Provide the [X, Y] coordinate of the cell's center where the given text is located.  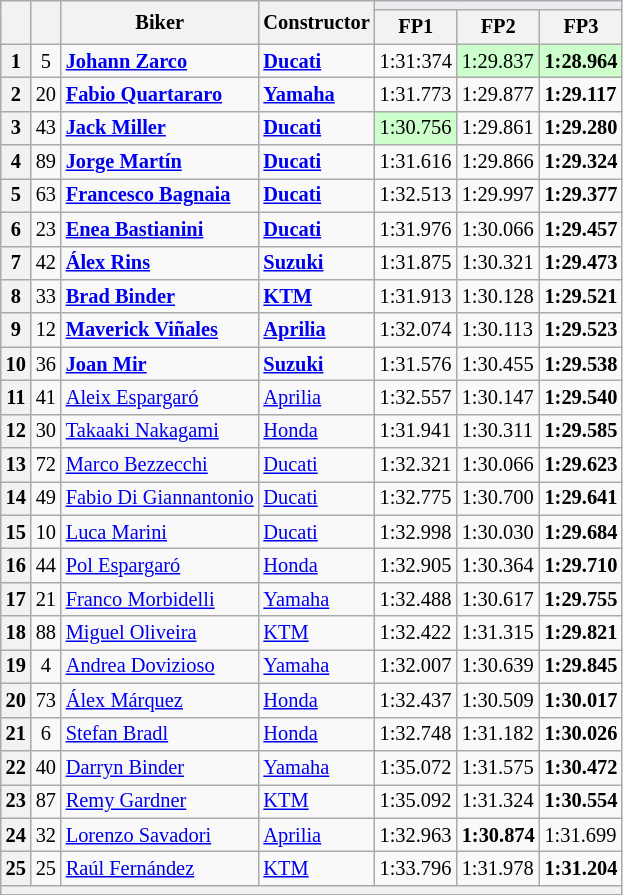
1:30.700 [498, 498]
Maverick Viñales [160, 330]
Raúl Fernández [160, 868]
1:31.576 [416, 364]
1:32.905 [416, 565]
1:29.538 [582, 364]
1:31.575 [498, 767]
FP2 [498, 27]
Miguel Oliveira [160, 633]
15 [16, 532]
Fabio Quartararo [160, 94]
Stefan Bradl [160, 734]
Aleix Espargaró [160, 397]
Franco Morbidelli [160, 599]
Lorenzo Savadori [160, 835]
1:29.585 [582, 431]
1:29.457 [582, 229]
17 [16, 599]
1:29.866 [498, 162]
1:29.521 [582, 296]
1:35.072 [416, 767]
14 [16, 498]
7 [16, 263]
1:32.321 [416, 465]
Jorge Martín [160, 162]
1:29.755 [582, 599]
1:29.540 [582, 397]
1:30.364 [498, 565]
1:30.026 [582, 734]
FP3 [582, 27]
1:29.821 [582, 633]
44 [46, 565]
2 [16, 94]
1:31.204 [582, 868]
FP1 [416, 27]
1:29.280 [582, 128]
1:29.845 [582, 666]
1:31.978 [498, 868]
1:32.513 [416, 195]
1:30.874 [498, 835]
1:31.315 [498, 633]
1:32.488 [416, 599]
11 [16, 397]
33 [46, 296]
1:29.473 [582, 263]
1:30.455 [498, 364]
40 [46, 767]
30 [46, 431]
1:29.641 [582, 498]
13 [16, 465]
9 [16, 330]
1:29.710 [582, 565]
49 [46, 498]
43 [46, 128]
1:33.796 [416, 868]
1:30.017 [582, 700]
1 [16, 61]
87 [46, 801]
1:32.998 [416, 532]
1:32.007 [416, 666]
Takaaki Nakagami [160, 431]
Johann Zarco [160, 61]
41 [46, 397]
1:29.837 [498, 61]
1:30.639 [498, 666]
Biker [160, 22]
Darryn Binder [160, 767]
32 [46, 835]
1:29.523 [582, 330]
1:32.748 [416, 734]
Fabio Di Giannantonio [160, 498]
1:31.324 [498, 801]
1:31.699 [582, 835]
1:30.321 [498, 263]
16 [16, 565]
1:30.617 [498, 599]
1:29.623 [582, 465]
36 [46, 364]
1:32.775 [416, 498]
Álex Rins [160, 263]
1:31.773 [416, 94]
1:28.964 [582, 61]
1:30.554 [582, 801]
1:30.113 [498, 330]
1:32.422 [416, 633]
Constructor [317, 22]
18 [16, 633]
24 [16, 835]
1:31.616 [416, 162]
Enea Bastianini [160, 229]
1:31.913 [416, 296]
1:30.128 [498, 296]
1:32.963 [416, 835]
1:29.684 [582, 532]
Remy Gardner [160, 801]
1:32.557 [416, 397]
1:31.941 [416, 431]
1:30.030 [498, 532]
8 [16, 296]
42 [46, 263]
19 [16, 666]
1:30.472 [582, 767]
Marco Bezzecchi [160, 465]
Francesco Bagnaia [160, 195]
Andrea Dovizioso [160, 666]
1:31.182 [498, 734]
89 [46, 162]
Jack Miller [160, 128]
63 [46, 195]
1:32.074 [416, 330]
3 [16, 128]
22 [16, 767]
1:29.877 [498, 94]
1:29.997 [498, 195]
1:29.117 [582, 94]
Luca Marini [160, 532]
1:29.324 [582, 162]
1:29.861 [498, 128]
1:32.437 [416, 700]
72 [46, 465]
1:31.976 [416, 229]
1:30.147 [498, 397]
73 [46, 700]
1:30.756 [416, 128]
1:35.092 [416, 801]
88 [46, 633]
1:31:374 [416, 61]
Joan Mir [160, 364]
Álex Márquez [160, 700]
Pol Espargaró [160, 565]
1:31.875 [416, 263]
1:30.311 [498, 431]
Brad Binder [160, 296]
1:29.377 [582, 195]
1:30.509 [498, 700]
